Determine the [x, y] coordinate at the center of the cell enclosing the given text.  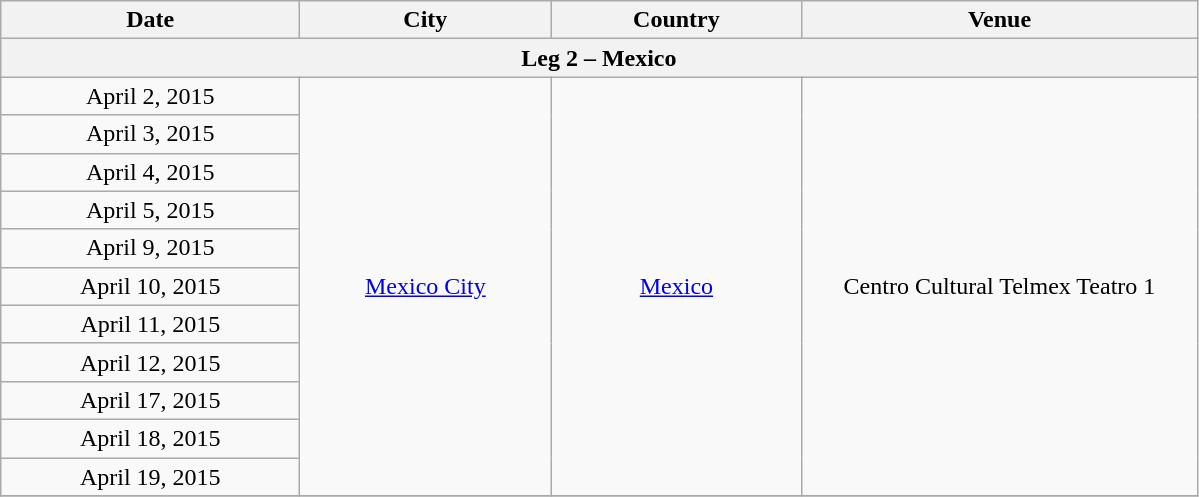
City [426, 20]
Leg 2 – Mexico [599, 58]
April 19, 2015 [150, 477]
Venue [1000, 20]
April 11, 2015 [150, 324]
April 12, 2015 [150, 362]
April 3, 2015 [150, 134]
Centro Cultural Telmex Teatro 1 [1000, 286]
Mexico City [426, 286]
Mexico [676, 286]
April 18, 2015 [150, 438]
April 5, 2015 [150, 210]
April 9, 2015 [150, 248]
April 4, 2015 [150, 172]
Country [676, 20]
April 2, 2015 [150, 96]
April 17, 2015 [150, 400]
Date [150, 20]
April 10, 2015 [150, 286]
